Output the [x, y] coordinate of the center of the cell containing the given text.  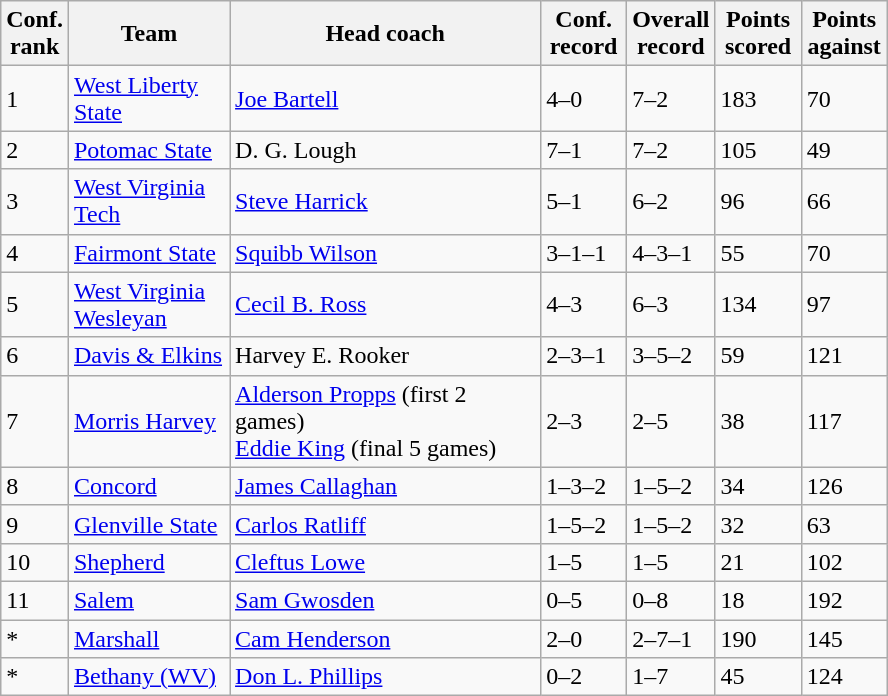
West Liberty State [148, 98]
Don L. Phillips [386, 677]
96 [758, 202]
5–1 [584, 202]
D. G. Lough [386, 150]
1 [35, 98]
11 [35, 600]
8 [35, 486]
2–3 [584, 421]
Joe Bartell [386, 98]
3 [35, 202]
6 [35, 356]
4–3–1 [671, 253]
126 [844, 486]
105 [758, 150]
4–0 [584, 98]
124 [844, 677]
66 [844, 202]
55 [758, 253]
4–3 [584, 304]
190 [758, 639]
7 [35, 421]
Harvey E. Rooker [386, 356]
1–3–2 [584, 486]
James Callaghan [386, 486]
0–2 [584, 677]
Overall record [671, 34]
97 [844, 304]
121 [844, 356]
5 [35, 304]
2–3–1 [584, 356]
2 [35, 150]
117 [844, 421]
63 [844, 524]
6–3 [671, 304]
10 [35, 562]
0–8 [671, 600]
Head coach [386, 34]
7–1 [584, 150]
Steve Harrick [386, 202]
Alderson Propps (first 2 games)Eddie King (final 5 games) [386, 421]
38 [758, 421]
Points against [844, 34]
134 [758, 304]
3–1–1 [584, 253]
Cecil B. Ross [386, 304]
West Virginia Wesleyan [148, 304]
145 [844, 639]
Carlos Ratliff [386, 524]
9 [35, 524]
Cleftus Lowe [386, 562]
Conf. record [584, 34]
18 [758, 600]
West Virginia Tech [148, 202]
Team [148, 34]
6–2 [671, 202]
59 [758, 356]
102 [844, 562]
Squibb Wilson [386, 253]
Marshall [148, 639]
Shepherd [148, 562]
Fairmont State [148, 253]
49 [844, 150]
Bethany (WV) [148, 677]
45 [758, 677]
Salem [148, 600]
Conf. rank [35, 34]
3–5–2 [671, 356]
2–7–1 [671, 639]
Davis & Elkins [148, 356]
2–0 [584, 639]
Cam Henderson [386, 639]
32 [758, 524]
34 [758, 486]
Morris Harvey [148, 421]
0–5 [584, 600]
Points scored [758, 34]
4 [35, 253]
Potomac State [148, 150]
Concord [148, 486]
183 [758, 98]
1–7 [671, 677]
Sam Gwosden [386, 600]
Glenville State [148, 524]
2–5 [671, 421]
192 [844, 600]
21 [758, 562]
